Output the [X, Y] coordinate of the center of the cell containing the given text.  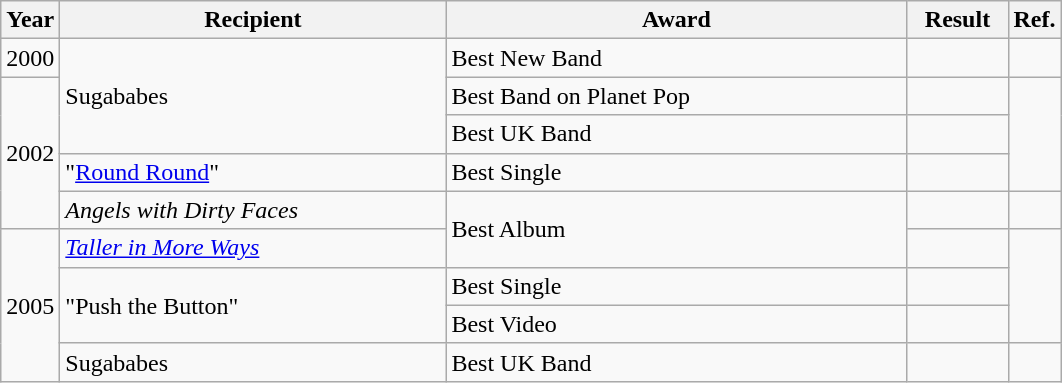
Best Album [676, 229]
Award [676, 20]
Year [30, 20]
"Round Round" [253, 172]
Recipient [253, 20]
Taller in More Ways [253, 248]
Result [958, 20]
Ref. [1034, 20]
"Push the Button" [253, 305]
Best Video [676, 324]
2002 [30, 153]
Best New Band [676, 58]
2000 [30, 58]
Angels with Dirty Faces [253, 210]
Best Band on Planet Pop [676, 96]
2005 [30, 305]
